Provide the [x, y] coordinate of the cell's center where the given text is located.  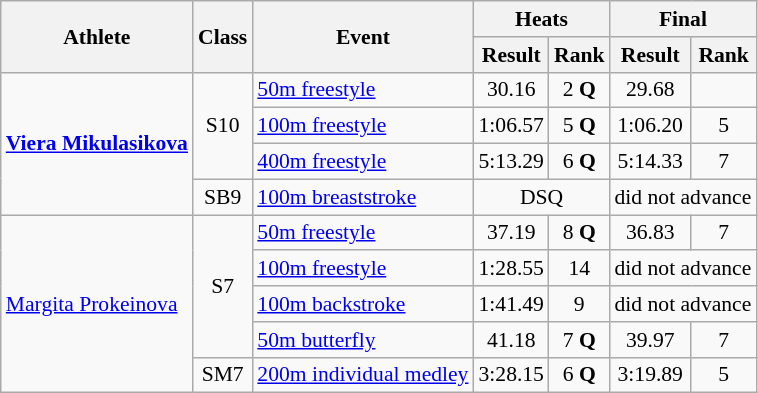
1:06.20 [650, 126]
DSQ [541, 197]
Margita Prokeinova [97, 304]
5:13.29 [510, 162]
100m breaststroke [362, 197]
3:19.89 [650, 375]
36.83 [650, 233]
8 Q [580, 233]
SB9 [222, 197]
S7 [222, 286]
Viera Mikulasikova [97, 143]
200m individual medley [362, 375]
Final [684, 19]
Class [222, 36]
Athlete [97, 36]
3:28.15 [510, 375]
30.16 [510, 90]
5 Q [580, 126]
14 [580, 269]
7 Q [580, 340]
Event [362, 36]
1:06.57 [510, 126]
SM7 [222, 375]
2 Q [580, 90]
5:14.33 [650, 162]
37.19 [510, 233]
41.18 [510, 340]
9 [580, 304]
400m freestyle [362, 162]
29.68 [650, 90]
S10 [222, 126]
Heats [541, 19]
1:41.49 [510, 304]
50m butterfly [362, 340]
100m backstroke [362, 304]
1:28.55 [510, 269]
39.97 [650, 340]
